From the cell containing the given text, extract its center point as (x, y) coordinate. 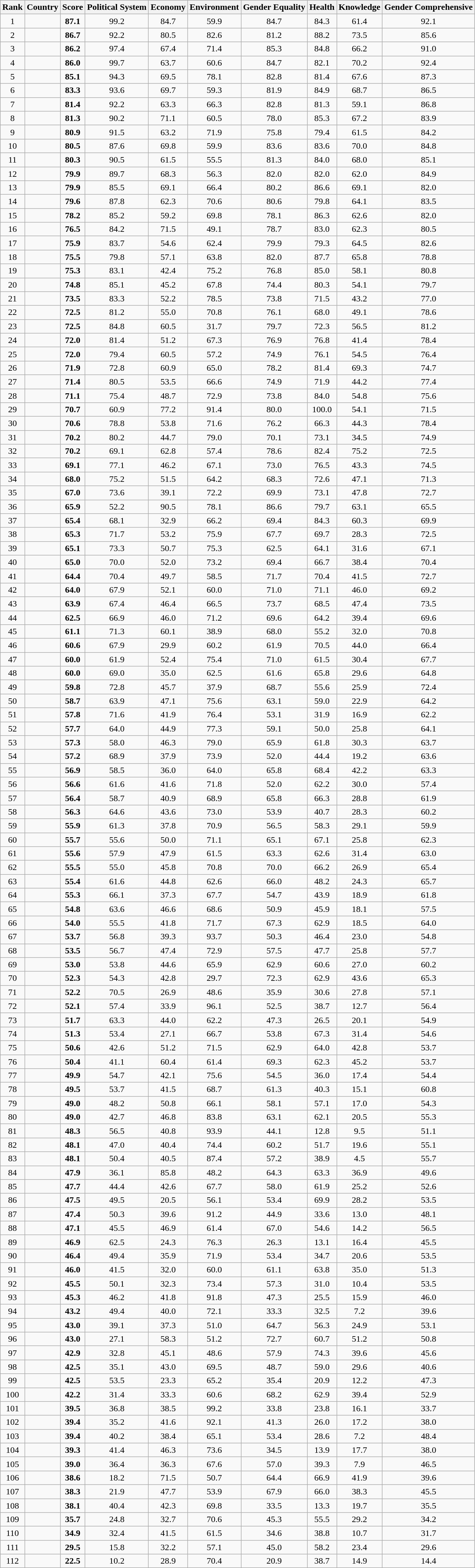
Gender Equality (274, 7)
40.9 (168, 798)
30 (12, 424)
97 (12, 1353)
82 (12, 1145)
70.1 (274, 437)
77.1 (117, 465)
75 (12, 1048)
55 (12, 770)
23 (12, 326)
54.0 (73, 923)
87.8 (117, 202)
10.2 (117, 1561)
86 (12, 1200)
53.2 (168, 534)
35.1 (117, 1367)
35.4 (274, 1381)
83.9 (429, 118)
43.9 (322, 895)
80.8 (429, 271)
36.8 (117, 1408)
50 (12, 701)
84 (12, 1173)
32 (12, 451)
29.5 (73, 1547)
74 (12, 1034)
23.3 (168, 1381)
41.1 (117, 1062)
86.5 (429, 90)
47.5 (73, 1200)
109 (12, 1520)
33.9 (168, 1006)
73.7 (274, 604)
12.8 (322, 1131)
60.3 (360, 520)
57 (12, 798)
96 (12, 1339)
77.3 (214, 729)
55.2 (322, 632)
46.8 (168, 1117)
19.7 (360, 1506)
36 (12, 507)
55.4 (73, 881)
77.4 (429, 382)
112 (12, 1561)
4.5 (360, 1159)
56.9 (73, 770)
44.2 (360, 382)
51 (12, 715)
17.4 (360, 1076)
32.4 (117, 1533)
29.9 (168, 645)
74.7 (429, 368)
Health (322, 7)
87.6 (117, 146)
6 (12, 90)
9 (12, 132)
10.7 (360, 1533)
48.4 (429, 1436)
69.2 (429, 590)
71 (12, 992)
93.7 (214, 937)
38.6 (73, 1478)
95 (12, 1325)
3 (12, 49)
13.1 (322, 1242)
23.4 (360, 1547)
39.0 (73, 1464)
38.8 (322, 1533)
85.6 (429, 35)
65 (12, 909)
36.4 (117, 1464)
48.3 (73, 1131)
77.2 (168, 410)
41.3 (274, 1422)
68.1 (117, 520)
83 (12, 1159)
76 (12, 1062)
98 (12, 1367)
22.9 (360, 701)
63.2 (168, 132)
45.0 (274, 1547)
72.1 (214, 1311)
69.0 (117, 673)
64.3 (274, 1173)
42.4 (168, 271)
91.2 (214, 1214)
81 (12, 1131)
24.9 (360, 1325)
44.3 (360, 424)
89.7 (117, 174)
15.8 (117, 1547)
45.8 (168, 867)
46.6 (168, 909)
66.5 (214, 604)
54.4 (429, 1076)
28.2 (360, 1200)
68.5 (322, 604)
27.8 (360, 992)
52.4 (168, 659)
68.2 (274, 1395)
15 (12, 215)
50.9 (274, 909)
58.2 (322, 1547)
5 (12, 77)
42.3 (168, 1506)
17.0 (360, 1103)
85.2 (117, 215)
62.8 (168, 451)
66.6 (214, 382)
102 (12, 1422)
24 (12, 340)
21.9 (117, 1491)
88.2 (322, 35)
55.9 (73, 826)
49.6 (429, 1173)
86.0 (73, 63)
40.3 (322, 1089)
93.6 (117, 90)
81.9 (274, 90)
68.6 (214, 909)
Rank (12, 7)
45.7 (168, 687)
56 (12, 784)
77.0 (429, 299)
35.2 (117, 1422)
45.9 (322, 909)
73.2 (214, 562)
105 (12, 1464)
9.5 (360, 1131)
38 (12, 534)
19.6 (360, 1145)
47.0 (117, 1145)
43.3 (360, 465)
34.9 (73, 1533)
51.0 (214, 1325)
32.9 (168, 520)
93 (12, 1298)
42.9 (73, 1353)
16.4 (360, 1242)
62.1 (322, 1117)
30.0 (360, 784)
32.7 (168, 1520)
56.1 (214, 1200)
63 (12, 881)
15.9 (360, 1298)
29.7 (214, 978)
34 (12, 479)
50.6 (73, 1048)
47 (12, 659)
43 (12, 604)
70 (12, 978)
18.2 (117, 1478)
26.3 (274, 1242)
87.3 (429, 77)
56.8 (117, 937)
11 (12, 160)
59 (12, 826)
75.8 (274, 132)
111 (12, 1547)
51.1 (429, 1131)
18.1 (360, 909)
34.6 (274, 1533)
27 (12, 382)
23.0 (360, 937)
20 (12, 285)
7 (12, 104)
68.4 (322, 770)
94.3 (117, 77)
67.8 (214, 285)
10.4 (360, 1283)
18.9 (360, 895)
108 (12, 1506)
30.3 (360, 742)
99.7 (117, 63)
67.2 (360, 118)
45 (12, 632)
Economy (168, 7)
29.1 (360, 826)
2 (12, 35)
40.5 (168, 1159)
92 (12, 1283)
48 (12, 673)
75.5 (73, 257)
45.1 (168, 1353)
62.0 (360, 174)
55.1 (429, 1145)
91 (12, 1269)
12.7 (360, 1006)
83.5 (429, 202)
37 (12, 520)
72.6 (322, 479)
22 (12, 312)
65.7 (429, 881)
86.2 (73, 49)
41 (12, 576)
54 (12, 756)
93.9 (214, 1131)
39.5 (73, 1408)
71.2 (214, 618)
13.9 (322, 1450)
14.9 (360, 1561)
73.4 (214, 1283)
58 (12, 812)
33.8 (274, 1408)
52 (12, 729)
26.5 (322, 1020)
53 (12, 742)
87.7 (322, 257)
16.1 (360, 1408)
86.3 (322, 215)
87 (12, 1214)
91.4 (214, 410)
30.4 (360, 659)
42.1 (168, 1076)
32.8 (117, 1353)
62.4 (214, 243)
52.5 (274, 1006)
29.2 (360, 1520)
59.2 (168, 215)
76.3 (214, 1242)
67 (12, 937)
32.3 (168, 1283)
100.0 (322, 410)
78 (12, 1089)
60.8 (429, 1089)
30.6 (322, 992)
59.8 (73, 687)
77 (12, 1076)
25 (12, 354)
61 (12, 854)
46.5 (429, 1464)
90.2 (117, 118)
80 (12, 1117)
28.9 (168, 1561)
76.2 (274, 424)
107 (12, 1491)
83.7 (117, 243)
103 (12, 1436)
64 (12, 895)
49 (12, 687)
13.3 (322, 1506)
20.1 (360, 1020)
32.5 (322, 1311)
91.5 (117, 132)
13 (12, 188)
28 (12, 395)
56.6 (73, 784)
4 (12, 63)
68 (12, 951)
87.4 (214, 1159)
91.0 (429, 49)
23.8 (322, 1408)
66 (12, 923)
79.6 (73, 202)
88 (12, 1228)
40.6 (429, 1367)
52.6 (429, 1186)
78.5 (214, 299)
22.5 (73, 1561)
Gender Comprehensive (429, 7)
13.0 (360, 1214)
65.5 (429, 507)
17.2 (360, 1422)
70.7 (73, 410)
72.2 (214, 493)
86.8 (429, 104)
59.3 (214, 90)
83.8 (214, 1117)
17.7 (360, 1450)
57.0 (274, 1464)
20.6 (360, 1256)
73.3 (117, 548)
18 (12, 257)
82.1 (322, 63)
56.7 (117, 951)
42 (12, 590)
72.4 (429, 687)
64.6 (117, 812)
92.4 (429, 63)
25.5 (322, 1298)
73 (12, 1020)
44.8 (168, 881)
80.9 (73, 132)
24.8 (117, 1520)
35.7 (73, 1520)
32.2 (168, 1547)
74.8 (73, 285)
78.0 (274, 118)
74.5 (429, 465)
51.5 (168, 479)
34.2 (429, 1520)
Knowledge (360, 7)
14.4 (429, 1561)
64.5 (360, 243)
73.9 (214, 756)
16 (12, 229)
33.7 (429, 1408)
63.0 (429, 854)
25.9 (360, 687)
90 (12, 1256)
83.1 (117, 271)
12 (12, 174)
31 (12, 437)
60.7 (322, 1339)
79.3 (322, 243)
44.7 (168, 437)
82.4 (322, 451)
47.8 (360, 493)
80.0 (274, 410)
28.6 (322, 1436)
70.9 (214, 826)
42.7 (117, 1117)
76.9 (274, 340)
40.8 (168, 1131)
37.8 (168, 826)
79 (12, 1103)
33.5 (274, 1506)
40 (12, 562)
16.9 (360, 715)
31.6 (360, 548)
26 (12, 368)
64.7 (274, 1325)
78.7 (274, 229)
12.2 (360, 1381)
94 (12, 1311)
39 (12, 548)
38.5 (168, 1408)
52.9 (429, 1395)
36.9 (360, 1173)
44.6 (168, 964)
53.0 (73, 964)
62 (12, 867)
Score (73, 7)
8 (12, 118)
15.1 (360, 1089)
100 (12, 1395)
85.0 (322, 271)
49.9 (73, 1076)
60.4 (168, 1062)
31.9 (322, 715)
40.0 (168, 1311)
64.8 (429, 673)
86.7 (73, 35)
85 (12, 1186)
71.8 (214, 784)
1 (12, 21)
21 (12, 299)
36.3 (168, 1464)
49.7 (168, 576)
52.3 (73, 978)
85.8 (168, 1173)
106 (12, 1478)
44.1 (274, 1131)
97.4 (117, 49)
Political System (117, 7)
110 (12, 1533)
34.7 (322, 1256)
44 (12, 618)
60.1 (168, 632)
35.5 (429, 1506)
54.9 (429, 1020)
96.1 (214, 1006)
29 (12, 410)
26.0 (322, 1422)
36.1 (117, 1173)
35 (12, 493)
65.2 (214, 1381)
38.1 (73, 1506)
19 (12, 271)
31.0 (322, 1283)
89 (12, 1242)
60 (12, 839)
101 (12, 1408)
72 (12, 1006)
33.6 (322, 1214)
14.2 (360, 1228)
45.6 (429, 1353)
46 (12, 645)
91.8 (214, 1298)
7.9 (360, 1464)
Country (43, 7)
19.2 (360, 756)
83.0 (322, 229)
27.0 (360, 964)
28.8 (360, 798)
17 (12, 243)
69 (12, 964)
80.6 (274, 202)
Environment (214, 7)
57.8 (73, 715)
25.2 (360, 1186)
50.1 (117, 1283)
40.2 (117, 1436)
74.3 (322, 1353)
10 (12, 146)
18.5 (360, 923)
40.7 (322, 812)
14 (12, 202)
87.1 (73, 21)
99 (12, 1381)
33 (12, 465)
85.5 (117, 188)
104 (12, 1450)
